Locate the cell with the specified text and output its [x, y] center coordinate. 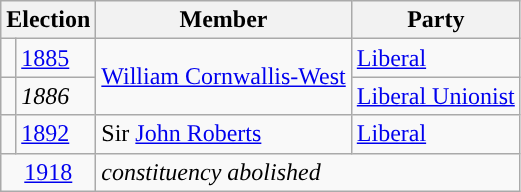
constituency abolished [308, 172]
1892 [56, 134]
Party [436, 20]
1918 [48, 172]
William Cornwallis-West [224, 77]
1885 [56, 58]
Liberal Unionist [436, 96]
Election [48, 20]
Member [224, 20]
1886 [56, 96]
Sir John Roberts [224, 134]
